From the cell containing the given text, extract its center point as (x, y) coordinate. 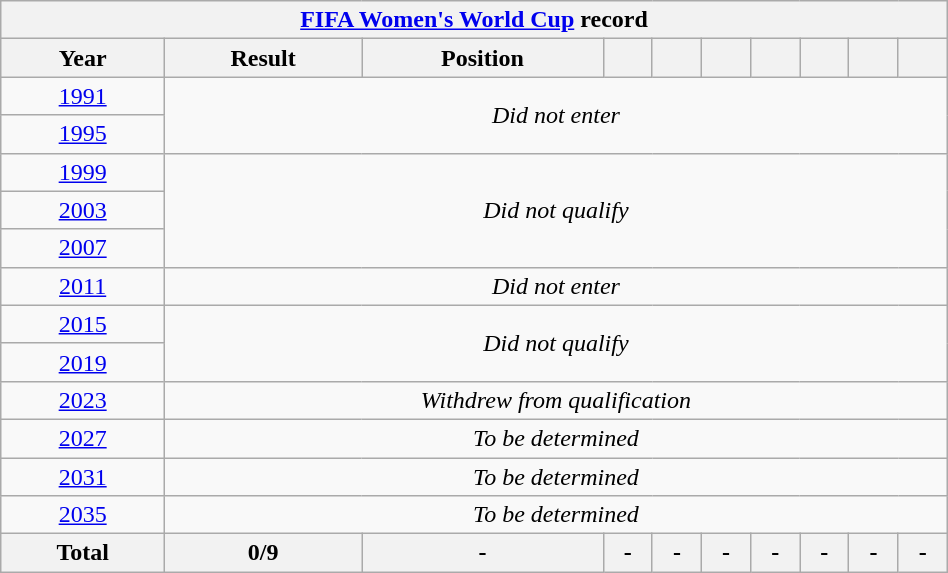
Result (264, 58)
2035 (83, 515)
FIFA Women's World Cup record (474, 20)
2007 (83, 248)
Total (83, 553)
2019 (83, 362)
2015 (83, 324)
2031 (83, 477)
2003 (83, 210)
2023 (83, 400)
1991 (83, 96)
0/9 (264, 553)
Position (483, 58)
2011 (83, 286)
2027 (83, 438)
Withdrew from qualification (556, 400)
1999 (83, 172)
Year (83, 58)
1995 (83, 134)
